Return [x, y] of the center of cell containing provided text 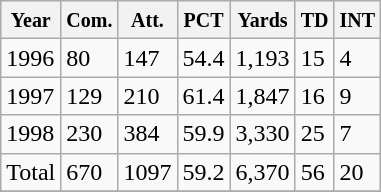
230 [90, 134]
1996 [31, 58]
61.4 [204, 96]
54.4 [204, 58]
59.2 [204, 172]
Yards [262, 20]
Com. [90, 20]
PCT [204, 20]
20 [358, 172]
Att. [148, 20]
Total [31, 172]
3,330 [262, 134]
TD [314, 20]
1997 [31, 96]
4 [358, 58]
1097 [148, 172]
670 [90, 172]
6,370 [262, 172]
INT [358, 20]
80 [90, 58]
1,193 [262, 58]
129 [90, 96]
Year [31, 20]
1998 [31, 134]
7 [358, 134]
147 [148, 58]
59.9 [204, 134]
9 [358, 96]
15 [314, 58]
384 [148, 134]
25 [314, 134]
56 [314, 172]
210 [148, 96]
1,847 [262, 96]
16 [314, 96]
